Provide the [x, y] coordinate of the cell's center where the given text is located.  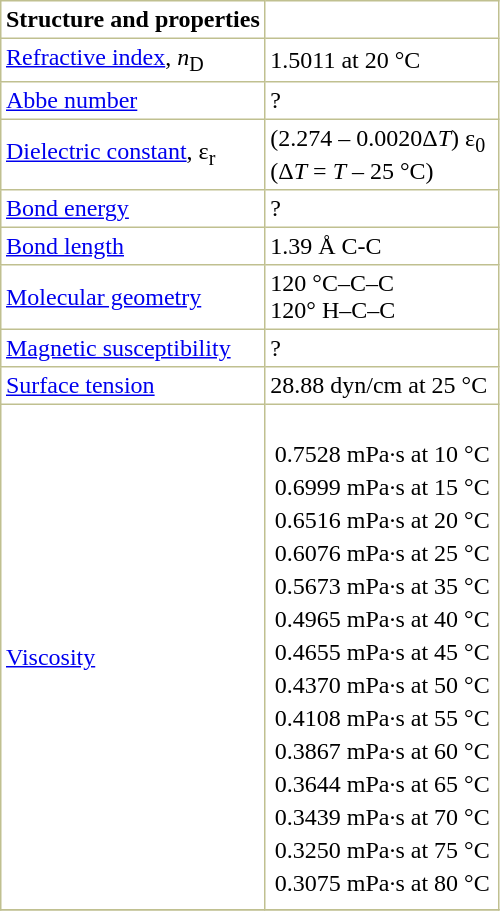
0.4965 mPa·s [340, 620]
Bond length [133, 247]
0.6516 mPa·s [340, 521]
0.6999 mPa·s [340, 488]
Structure and properties [133, 20]
at 25 °C [450, 554]
Surface tension [133, 386]
28.88 dyn/cm at 25 °C [382, 386]
0.3644 mPa·s [340, 785]
at 10 °C [450, 455]
at 75 °C [450, 851]
0.6076 mPa·s [340, 554]
0.5673 mPa·s [340, 587]
Abbe number [133, 101]
Magnetic susceptibility [133, 349]
0.4370 mPa·s [340, 686]
(2.274 – 0.0020ΔT) ε0(ΔT = T – 25 °C) [382, 156]
0.4108 mPa·s [340, 719]
at 55 °C [450, 719]
at 80 °C [450, 884]
0.3867 mPa·s [340, 752]
Dielectric constant, εr [133, 156]
at 45 °C [450, 653]
at 65 °C [450, 785]
at 50 °C [450, 686]
Refractive index, nD [133, 60]
1.5011 at 20 °C [382, 60]
at 60 °C [450, 752]
Viscosity [133, 658]
1.39 Å C-C [382, 247]
120 °C–C–C120° H–C–C [382, 297]
0.3250 mPa·s [340, 851]
0.3439 mPa·s [340, 818]
Bond energy [133, 209]
at 40 °C [450, 620]
at 70 °C [450, 818]
0.3075 mPa·s [340, 884]
0.7528 mPa·s [340, 455]
0.4655 mPa·s [340, 653]
Molecular geometry [133, 297]
at 15 °C [450, 488]
at 35 °C [450, 587]
at 20 °C [450, 521]
